From the cell containing the given text, extract its center point as (X, Y) coordinate. 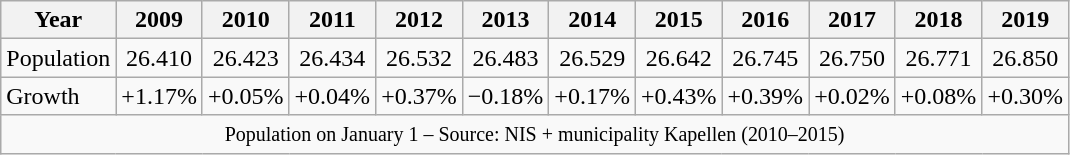
26.850 (1026, 58)
2011 (332, 20)
2015 (678, 20)
26.410 (160, 58)
+0.08% (938, 96)
+0.30% (1026, 96)
2009 (160, 20)
26.483 (506, 58)
Year (58, 20)
2018 (938, 20)
26.529 (592, 58)
2013 (506, 20)
2019 (1026, 20)
+0.37% (420, 96)
Population (58, 58)
26.642 (678, 58)
+0.02% (852, 96)
26.434 (332, 58)
+0.39% (766, 96)
+0.05% (246, 96)
26.532 (420, 58)
−0.18% (506, 96)
+0.04% (332, 96)
2012 (420, 20)
2017 (852, 20)
2016 (766, 20)
26.745 (766, 58)
+0.43% (678, 96)
26.750 (852, 58)
Growth (58, 96)
26.423 (246, 58)
2014 (592, 20)
+1.17% (160, 96)
Population on January 1 – Source: NIS + municipality Kapellen (2010–2015) (535, 134)
+0.17% (592, 96)
26.771 (938, 58)
2010 (246, 20)
